Pinpoint the cell where the given text exists, returning its (X, Y) midpoint coordinate. 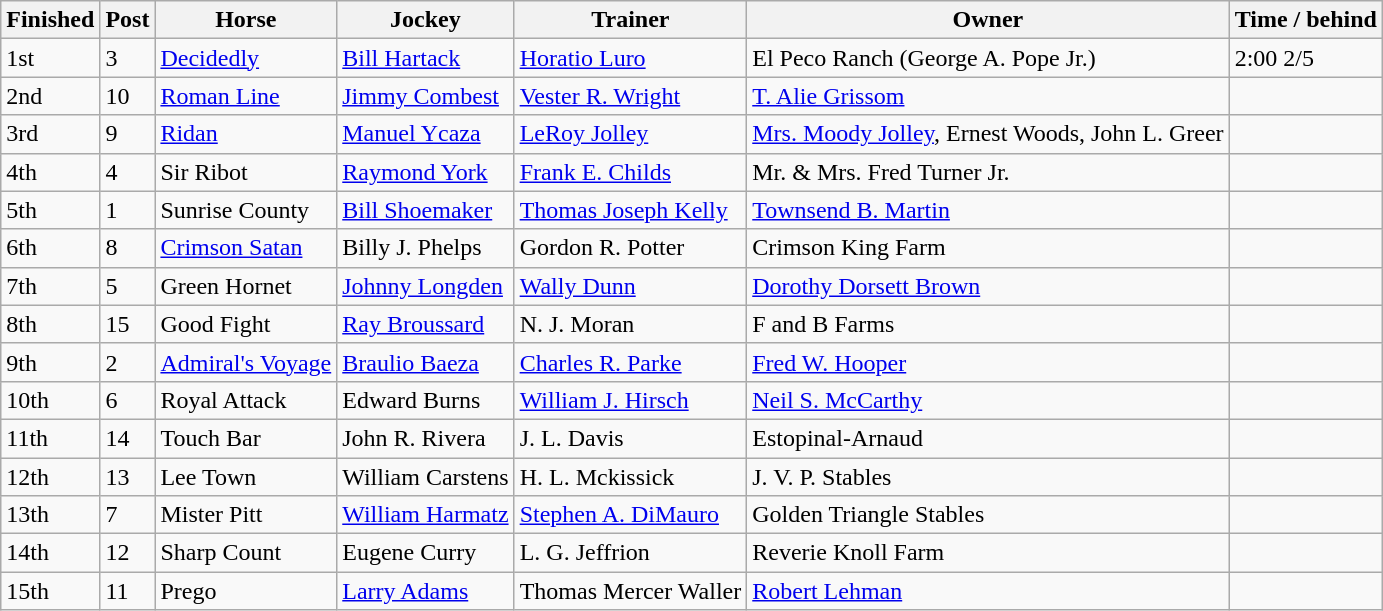
Horatio Luro (630, 58)
15th (50, 591)
Mrs. Moody Jolley, Ernest Woods, John L. Greer (988, 134)
Thomas Mercer Waller (630, 591)
Good Fight (246, 324)
7th (50, 286)
William J. Hirsch (630, 400)
Fred W. Hooper (988, 362)
Royal Attack (246, 400)
8 (128, 248)
11 (128, 591)
10th (50, 400)
4 (128, 172)
2:00 2/5 (1306, 58)
Larry Adams (426, 591)
Johnny Longden (426, 286)
Golden Triangle Stables (988, 515)
Lee Town (246, 477)
Crimson Satan (246, 248)
14th (50, 553)
Ridan (246, 134)
Sharp Count (246, 553)
13th (50, 515)
11th (50, 438)
Bill Hartack (426, 58)
6 (128, 400)
9 (128, 134)
1st (50, 58)
Eugene Curry (426, 553)
Prego (246, 591)
Sir Ribot (246, 172)
2nd (50, 96)
H. L. Mckissick (630, 477)
Admiral's Voyage (246, 362)
5 (128, 286)
12 (128, 553)
9th (50, 362)
William Harmatz (426, 515)
7 (128, 515)
3 (128, 58)
Sunrise County (246, 210)
LeRoy Jolley (630, 134)
Neil S. McCarthy (988, 400)
Vester R. Wright (630, 96)
Braulio Baeza (426, 362)
10 (128, 96)
Stephen A. DiMauro (630, 515)
Touch Bar (246, 438)
Townsend B. Martin (988, 210)
Frank E. Childs (630, 172)
L. G. Jeffrion (630, 553)
Edward Burns (426, 400)
Crimson King Farm (988, 248)
Mr. & Mrs. Fred Turner Jr. (988, 172)
Dorothy Dorsett Brown (988, 286)
Jockey (426, 20)
Green Hornet (246, 286)
Raymond York (426, 172)
Mister Pitt (246, 515)
Robert Lehman (988, 591)
Roman Line (246, 96)
6th (50, 248)
Trainer (630, 20)
Ray Broussard (426, 324)
Wally Dunn (630, 286)
Finished (50, 20)
Manuel Ycaza (426, 134)
William Carstens (426, 477)
Billy J. Phelps (426, 248)
Owner (988, 20)
T. Alie Grissom (988, 96)
Decidedly (246, 58)
Charles R. Parke (630, 362)
5th (50, 210)
Time / behind (1306, 20)
15 (128, 324)
3rd (50, 134)
John R. Rivera (426, 438)
Gordon R. Potter (630, 248)
Thomas Joseph Kelly (630, 210)
El Peco Ranch (George A. Pope Jr.) (988, 58)
J. L. Davis (630, 438)
Post (128, 20)
2 (128, 362)
F and B Farms (988, 324)
1 (128, 210)
4th (50, 172)
Reverie Knoll Farm (988, 553)
N. J. Moran (630, 324)
13 (128, 477)
Horse (246, 20)
Jimmy Combest (426, 96)
14 (128, 438)
J. V. P. Stables (988, 477)
Estopinal-Arnaud (988, 438)
8th (50, 324)
12th (50, 477)
Bill Shoemaker (426, 210)
